Detect which cell encompasses the target text, then output its [x, y] center coordinate. 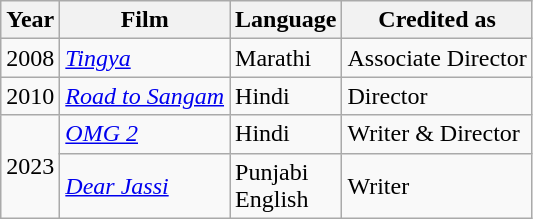
Year [30, 20]
Road to Sangam [145, 96]
Film [145, 20]
Language [286, 20]
Marathi [286, 58]
Director [437, 96]
PunjabiEnglish [286, 186]
Tingya [145, 58]
Dear Jassi [145, 186]
Credited as [437, 20]
Writer [437, 186]
Associate Director [437, 58]
2010 [30, 96]
Writer & Director [437, 134]
2023 [30, 166]
OMG 2 [145, 134]
2008 [30, 58]
